Search for the cell housing the specified text and yield its [X, Y] center coordinate. 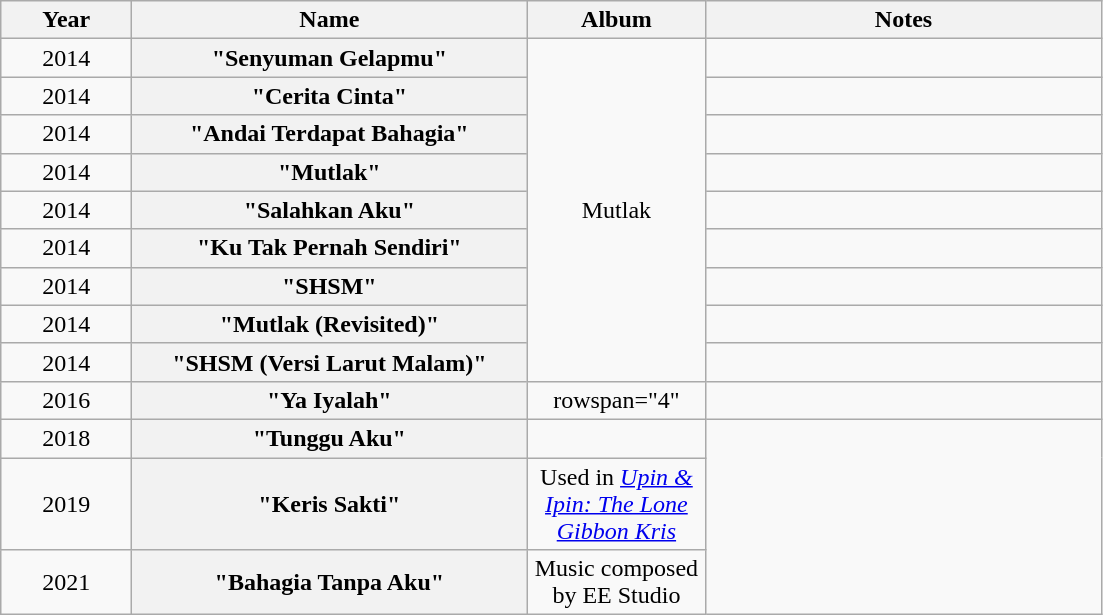
"Mutlak (Revisited)" [330, 324]
2021 [66, 582]
"Salahkan Aku" [330, 210]
2016 [66, 400]
Name [330, 20]
"Andai Terdapat Bahagia" [330, 134]
Used in Upin & Ipin: The Lone Gibbon Kris [616, 504]
rowspan="4" [616, 400]
"Cerita Cinta" [330, 96]
Music composed by EE Studio [616, 582]
"Bahagia Tanpa Aku" [330, 582]
Album [616, 20]
"Ku Tak Pernah Sendiri" [330, 248]
"Tunggu Aku" [330, 438]
"Mutlak" [330, 172]
"Senyuman Gelapmu" [330, 58]
Mutlak [616, 210]
2018 [66, 438]
"SHSM (Versi Larut Malam)" [330, 362]
Year [66, 20]
"Ya Iyalah" [330, 400]
Notes [904, 20]
"Keris Sakti" [330, 504]
2019 [66, 504]
"SHSM" [330, 286]
